Detect which cell encompasses the target text, then output its (x, y) center coordinate. 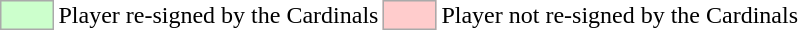
Player re-signed by the Cardinals (218, 15)
